Find where the given text appears and provide that cell's center as [X, Y] coordinate. 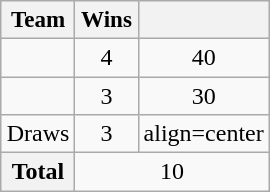
4 [106, 57]
Wins [106, 20]
Total [38, 172]
10 [172, 172]
align=center [204, 134]
30 [204, 95]
40 [204, 57]
Draws [38, 134]
Team [38, 20]
